Identify which cell holds the provided text, then report its [X, Y] central coordinate. 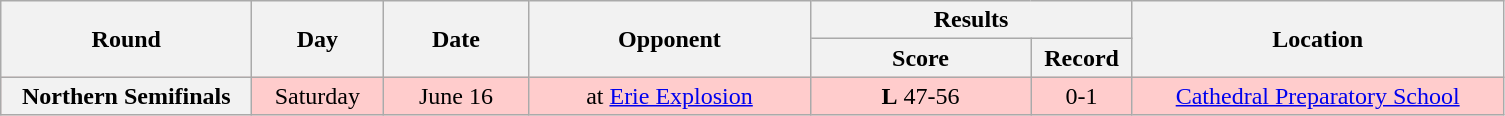
Record [1082, 58]
June 16 [456, 96]
Saturday [318, 96]
Location [1318, 39]
L 47-56 [920, 96]
at Erie Explosion [670, 96]
Results [971, 20]
Opponent [670, 39]
Cathedral Preparatory School [1318, 96]
Round [126, 39]
Date [456, 39]
0-1 [1082, 96]
Northern Semifinals [126, 96]
Score [920, 58]
Day [318, 39]
